Locate the cell with the specified text and output its (X, Y) center coordinate. 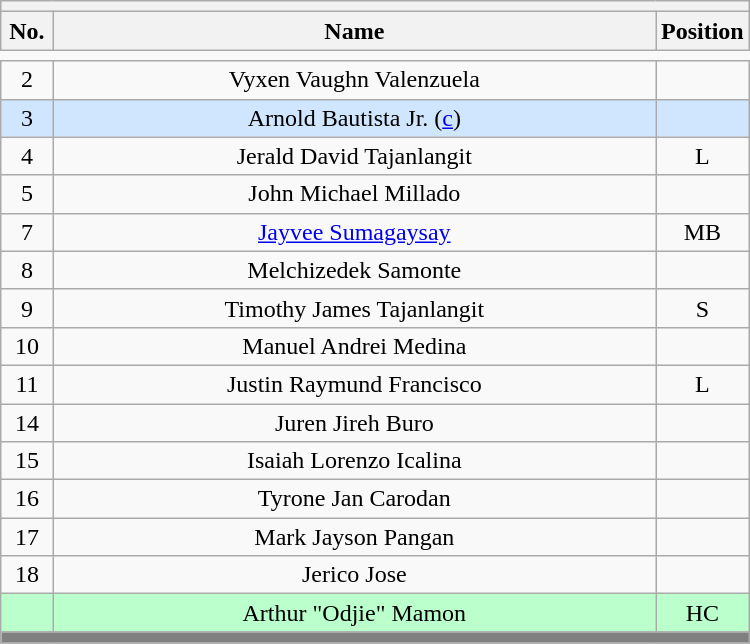
14 (27, 423)
18 (27, 575)
No. (27, 31)
2 (27, 80)
16 (27, 499)
Mark Jayson Pangan (354, 537)
10 (27, 346)
9 (27, 308)
MB (703, 232)
Jerico Jose (354, 575)
5 (27, 194)
Melchizedek Samonte (354, 270)
Name (354, 31)
15 (27, 461)
John Michael Millado (354, 194)
Jerald David Tajanlangit (354, 156)
Manuel Andrei Medina (354, 346)
3 (27, 118)
Vyxen Vaughn Valenzuela (354, 80)
Arthur "Odjie" Mamon (354, 613)
11 (27, 384)
Justin Raymund Francisco (354, 384)
Tyrone Jan Carodan (354, 499)
Jayvee Sumagaysay (354, 232)
Timothy James Tajanlangit (354, 308)
Isaiah Lorenzo Icalina (354, 461)
17 (27, 537)
S (703, 308)
Juren Jireh Buro (354, 423)
Position (703, 31)
Arnold Bautista Jr. (c) (354, 118)
4 (27, 156)
HC (703, 613)
7 (27, 232)
8 (27, 270)
